Search for the cell housing the specified text and yield its [x, y] center coordinate. 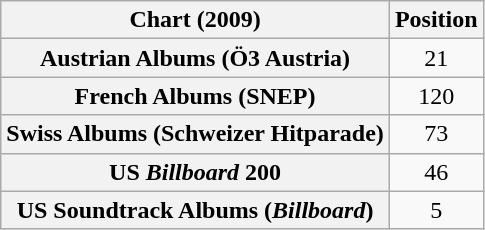
5 [436, 210]
French Albums (SNEP) [196, 96]
Austrian Albums (Ö3 Austria) [196, 58]
120 [436, 96]
Swiss Albums (Schweizer Hitparade) [196, 134]
73 [436, 134]
US Billboard 200 [196, 172]
Chart (2009) [196, 20]
46 [436, 172]
21 [436, 58]
US Soundtrack Albums (Billboard) [196, 210]
Position [436, 20]
